Determine the (X, Y) coordinate at the center of the cell enclosing the given text.  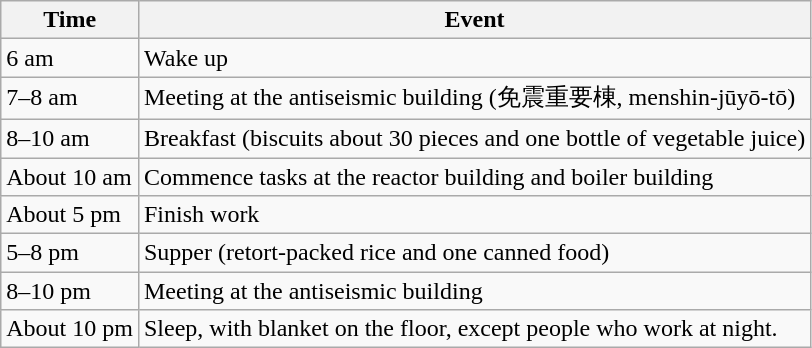
Wake up (474, 58)
Finish work (474, 215)
Meeting at the antiseismic building (免震重要棟, menshin-jūyō-tō) (474, 98)
5–8 pm (70, 253)
Time (70, 20)
About 10 am (70, 177)
8–10 am (70, 138)
6 am (70, 58)
8–10 pm (70, 291)
7–8 am (70, 98)
Sleep, with blanket on the floor, except people who work at night. (474, 329)
About 10 pm (70, 329)
Commence tasks at the reactor building and boiler building (474, 177)
Breakfast (biscuits about 30 pieces and one bottle of vegetable juice) (474, 138)
Meeting at the antiseismic building (474, 291)
Event (474, 20)
About 5 pm (70, 215)
Supper (retort-packed rice and one canned food) (474, 253)
